Output the (x, y) coordinate of the center of the cell containing the given text.  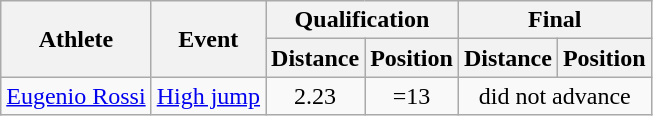
Athlete (76, 39)
Qualification (362, 20)
2.23 (316, 96)
did not advance (554, 96)
Event (208, 39)
Final (554, 20)
High jump (208, 96)
=13 (412, 96)
Eugenio Rossi (76, 96)
